Scan for the cell matching the given text and deliver its (X, Y) coordinate at center. 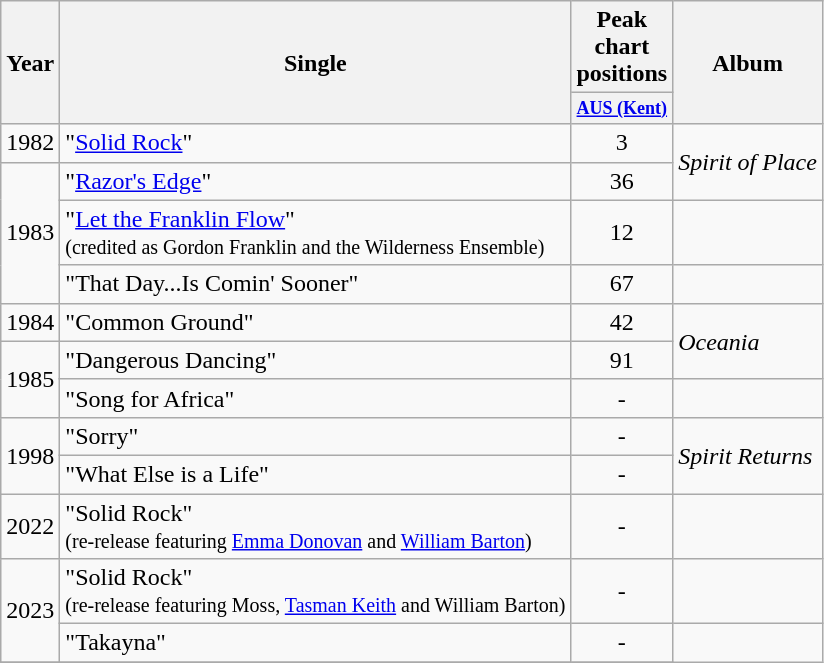
"Takayna" (316, 643)
Spirit Returns (748, 455)
"Dangerous Dancing" (316, 360)
"Common Ground" (316, 322)
1985 (30, 379)
1998 (30, 455)
"Let the Franklin Flow" (credited as Gordon Franklin and the Wilderness Ensemble) (316, 232)
1984 (30, 322)
Spirit of Place (748, 162)
42 (622, 322)
Single (316, 62)
Oceania (748, 341)
3 (622, 143)
Peak chart positions (622, 47)
"That Day...Is Comin' Sooner" (316, 284)
"Solid Rock"(re-release featuring Emma Donovan and William Barton) (316, 526)
"Solid Rock" (316, 143)
"Sorry" (316, 436)
91 (622, 360)
2023 (30, 610)
36 (622, 181)
"Solid Rock"(re-release featuring Moss, Tasman Keith and William Barton) (316, 592)
1982 (30, 143)
67 (622, 284)
AUS (Kent) (622, 108)
1983 (30, 232)
Year (30, 62)
2022 (30, 526)
"What Else is a Life" (316, 474)
12 (622, 232)
"Song for Africa" (316, 398)
"Razor's Edge" (316, 181)
Album (748, 62)
